For the text-containing cell, return its midpoint in [X, Y] coordinate format. 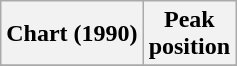
Peakposition [189, 34]
Chart (1990) [72, 34]
